Return [X, Y] of the center of cell containing provided text 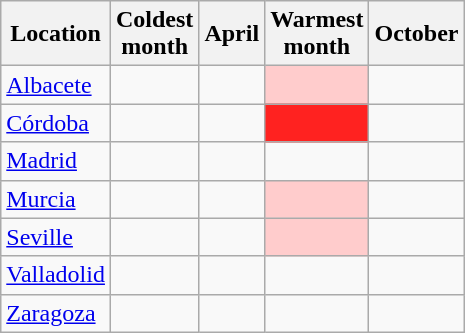
Seville [56, 237]
October [416, 34]
Coldestmonth [154, 34]
Albacete [56, 85]
Córdoba [56, 123]
Murcia [56, 199]
April [232, 34]
Location [56, 34]
Madrid [56, 161]
Zaragoza [56, 313]
Warmestmonth [317, 34]
Valladolid [56, 275]
